Identify which cell holds the provided text, then report its [x, y] central coordinate. 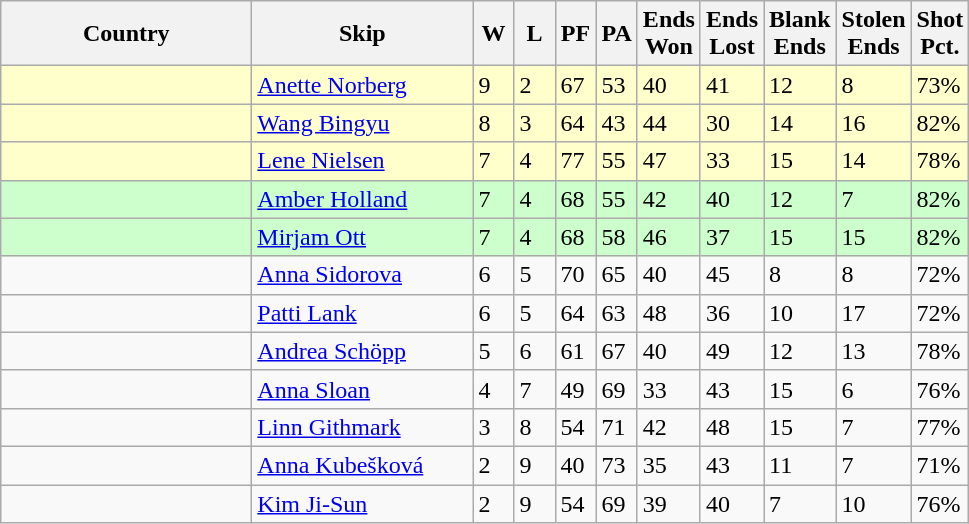
Anna Kubešková [362, 465]
Anna Sloan [362, 389]
71% [940, 465]
71 [616, 427]
16 [874, 123]
Shot Pct. [940, 34]
65 [616, 275]
Stolen Ends [874, 34]
Anette Norberg [362, 85]
44 [668, 123]
PA [616, 34]
PF [576, 34]
41 [732, 85]
Amber Holland [362, 199]
58 [616, 237]
Skip [362, 34]
13 [874, 351]
L [534, 34]
30 [732, 123]
17 [874, 313]
11 [800, 465]
Country [126, 34]
47 [668, 161]
73 [616, 465]
Andrea Schöpp [362, 351]
36 [732, 313]
45 [732, 275]
Blank Ends [800, 34]
61 [576, 351]
39 [668, 503]
Wang Bingyu [362, 123]
77% [940, 427]
Kim Ji-Sun [362, 503]
73% [940, 85]
70 [576, 275]
W [494, 34]
37 [732, 237]
35 [668, 465]
Ends Lost [732, 34]
Mirjam Ott [362, 237]
Anna Sidorova [362, 275]
Linn Githmark [362, 427]
53 [616, 85]
46 [668, 237]
Patti Lank [362, 313]
77 [576, 161]
Lene Nielsen [362, 161]
63 [616, 313]
Ends Won [668, 34]
